Determine the (X, Y) coordinate at the center of the cell enclosing the given text.  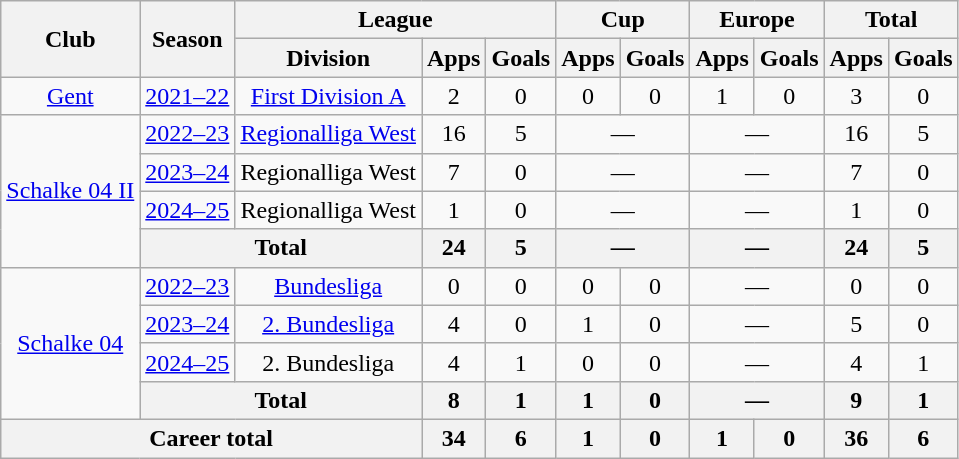
Cup (623, 20)
Bundesliga (328, 286)
34 (454, 438)
2 (454, 96)
First Division A (328, 96)
Schalke 04 (70, 343)
Season (188, 39)
3 (856, 96)
36 (856, 438)
Career total (212, 438)
2021–22 (188, 96)
Schalke 04 II (70, 191)
Club (70, 39)
8 (454, 400)
Europe (757, 20)
League (396, 20)
9 (856, 400)
Division (328, 58)
Gent (70, 96)
